Return the (x, y) coordinate for the center point of the cell that contains the specified text.  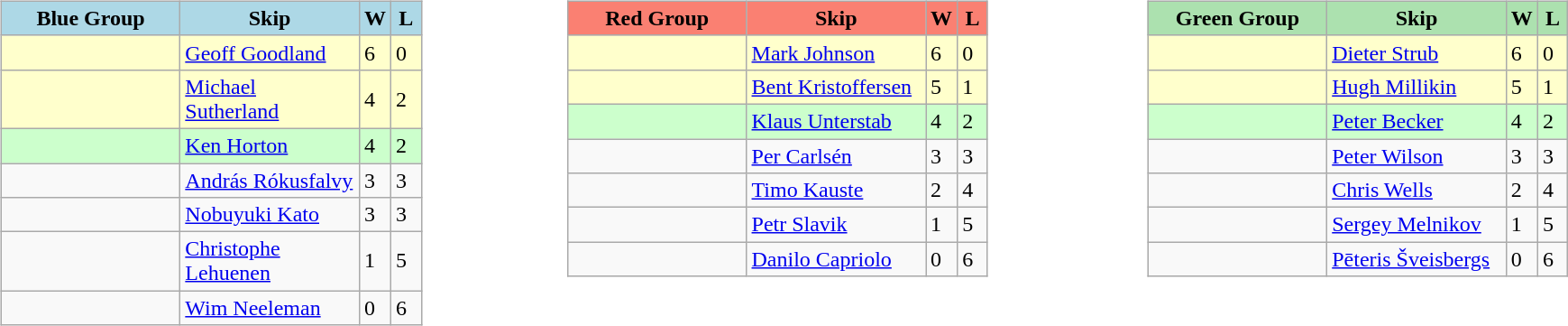
Nobuyuki Kato (271, 215)
Ken Horton (271, 145)
Mark Johnson (837, 52)
Wim Neeleman (271, 308)
Danilo Capriolo (837, 259)
Pēteris Šveisbergs (1417, 259)
Christophe Lehuenen (271, 262)
Bent Kristoffersen (837, 87)
Geoff Goodland (271, 52)
Dieter Strub (1417, 52)
Peter Becker (1417, 121)
Hugh Millikin (1417, 87)
Chris Wells (1417, 191)
András Rókusfalvy (271, 180)
Red Group (656, 18)
Blue Group (90, 18)
Klaus Unterstab (837, 121)
Michael Sutherland (271, 99)
Green Group (1237, 18)
Petr Slavik (837, 225)
Per Carlsén (837, 156)
Sergey Melnikov (1417, 225)
Peter Wilson (1417, 156)
Timo Kauste (837, 191)
